Return the [X, Y] coordinate for the center point of the cell that contains the specified text.  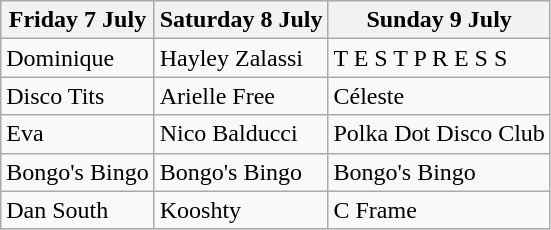
Hayley Zalassi [241, 58]
Kooshty [241, 210]
Saturday 8 July [241, 20]
Nico Balducci [241, 134]
Eva [78, 134]
Disco Tits [78, 96]
Dan South [78, 210]
Sunday 9 July [439, 20]
Arielle Free [241, 96]
Friday 7 July [78, 20]
C Frame [439, 210]
T E S T P R E S S [439, 58]
Céleste [439, 96]
Dominique [78, 58]
Polka Dot Disco Club [439, 134]
